Extract the [x, y] coordinate from the center of the cell holding the provided text.  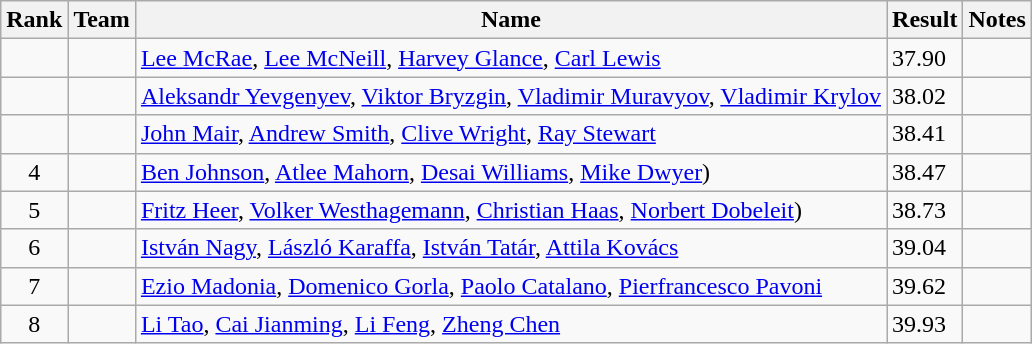
István Nagy, László Karaffa, István Tatár, Attila Kovács [510, 248]
Name [510, 20]
Ben Johnson, Atlee Mahorn, Desai Williams, Mike Dwyer) [510, 172]
John Mair, Andrew Smith, Clive Wright, Ray Stewart [510, 134]
Aleksandr Yevgenyev, Viktor Bryzgin, Vladimir Muravyov, Vladimir Krylov [510, 96]
Rank [34, 20]
38.73 [925, 210]
37.90 [925, 58]
Notes [997, 20]
7 [34, 286]
Result [925, 20]
38.02 [925, 96]
4 [34, 172]
39.62 [925, 286]
Ezio Madonia, Domenico Gorla, Paolo Catalano, Pierfrancesco Pavoni [510, 286]
38.47 [925, 172]
Li Tao, Cai Jianming, Li Feng, Zheng Chen [510, 324]
Fritz Heer, Volker Westhagemann, Christian Haas, Norbert Dobeleit) [510, 210]
39.04 [925, 248]
8 [34, 324]
Lee McRae, Lee McNeill, Harvey Glance, Carl Lewis [510, 58]
39.93 [925, 324]
5 [34, 210]
6 [34, 248]
38.41 [925, 134]
Team [102, 20]
